Pinpoint the cell where the given text exists, returning its (X, Y) midpoint coordinate. 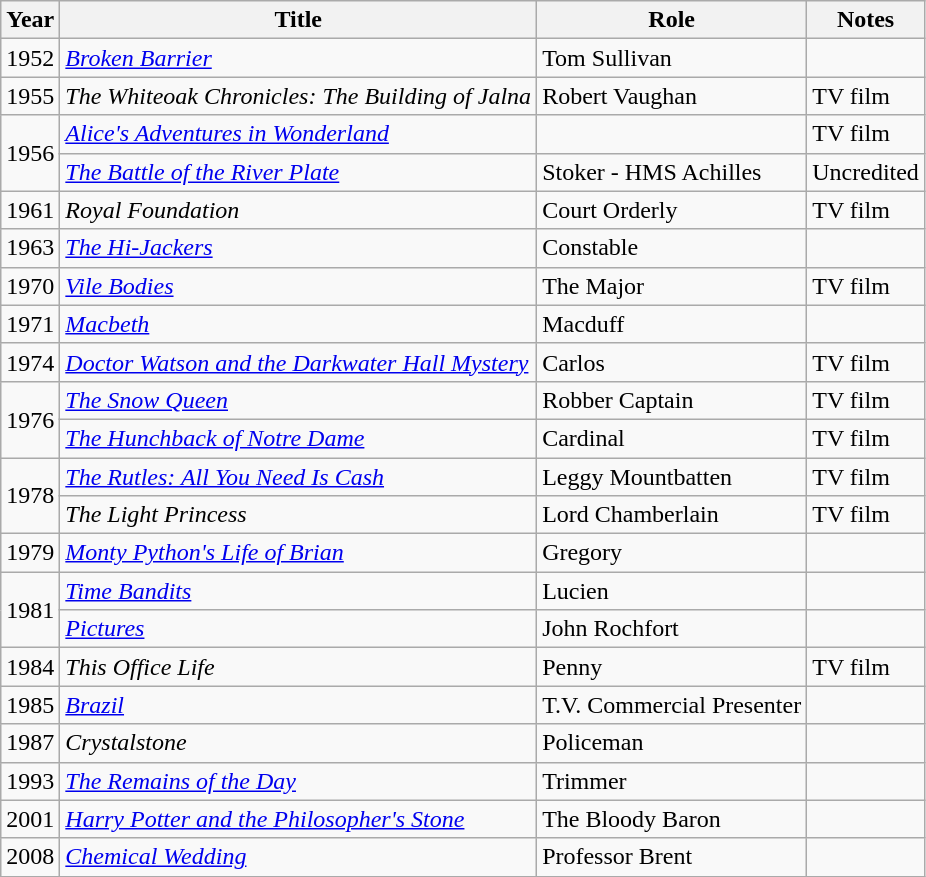
John Rochfort (672, 629)
Court Orderly (672, 210)
Notes (866, 20)
Robber Captain (672, 400)
The Light Princess (298, 515)
Doctor Watson and the Darkwater Hall Mystery (298, 362)
Time Bandits (298, 591)
1993 (30, 781)
Penny (672, 667)
1952 (30, 58)
1963 (30, 248)
The Major (672, 286)
Broken Barrier (298, 58)
Role (672, 20)
1971 (30, 324)
1987 (30, 743)
Crystalstone (298, 743)
The Hi-Jackers (298, 248)
Title (298, 20)
2008 (30, 857)
Constable (672, 248)
Brazil (298, 705)
Tom Sullivan (672, 58)
The Rutles: All You Need Is Cash (298, 477)
The Bloody Baron (672, 819)
Chemical Wedding (298, 857)
Professor Brent (672, 857)
The Whiteoak Chronicles: The Building of Jalna (298, 96)
1978 (30, 496)
1976 (30, 419)
1970 (30, 286)
1979 (30, 553)
This Office Life (298, 667)
Pictures (298, 629)
Carlos (672, 362)
Uncredited (866, 172)
1961 (30, 210)
Macbeth (298, 324)
The Snow Queen (298, 400)
Gregory (672, 553)
Harry Potter and the Philosopher's Stone (298, 819)
1985 (30, 705)
Monty Python's Life of Brian (298, 553)
Robert Vaughan (672, 96)
Alice's Adventures in Wonderland (298, 134)
The Battle of the River Plate (298, 172)
T.V. Commercial Presenter (672, 705)
1981 (30, 610)
Stoker - HMS Achilles (672, 172)
Trimmer (672, 781)
Year (30, 20)
Policeman (672, 743)
1984 (30, 667)
Lucien (672, 591)
1956 (30, 153)
Cardinal (672, 438)
1974 (30, 362)
1955 (30, 96)
The Hunchback of Notre Dame (298, 438)
Vile Bodies (298, 286)
The Remains of the Day (298, 781)
Lord Chamberlain (672, 515)
Royal Foundation (298, 210)
2001 (30, 819)
Macduff (672, 324)
Leggy Mountbatten (672, 477)
